Return the [X, Y] coordinate for the center point of the cell that contains the specified text.  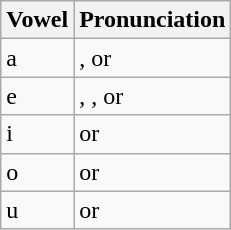
i [38, 134]
, or [152, 58]
u [38, 210]
o [38, 172]
Pronunciation [152, 20]
Vowel [38, 20]
, , or [152, 96]
e [38, 96]
a [38, 58]
